Detect which cell encompasses the target text, then output its [x, y] center coordinate. 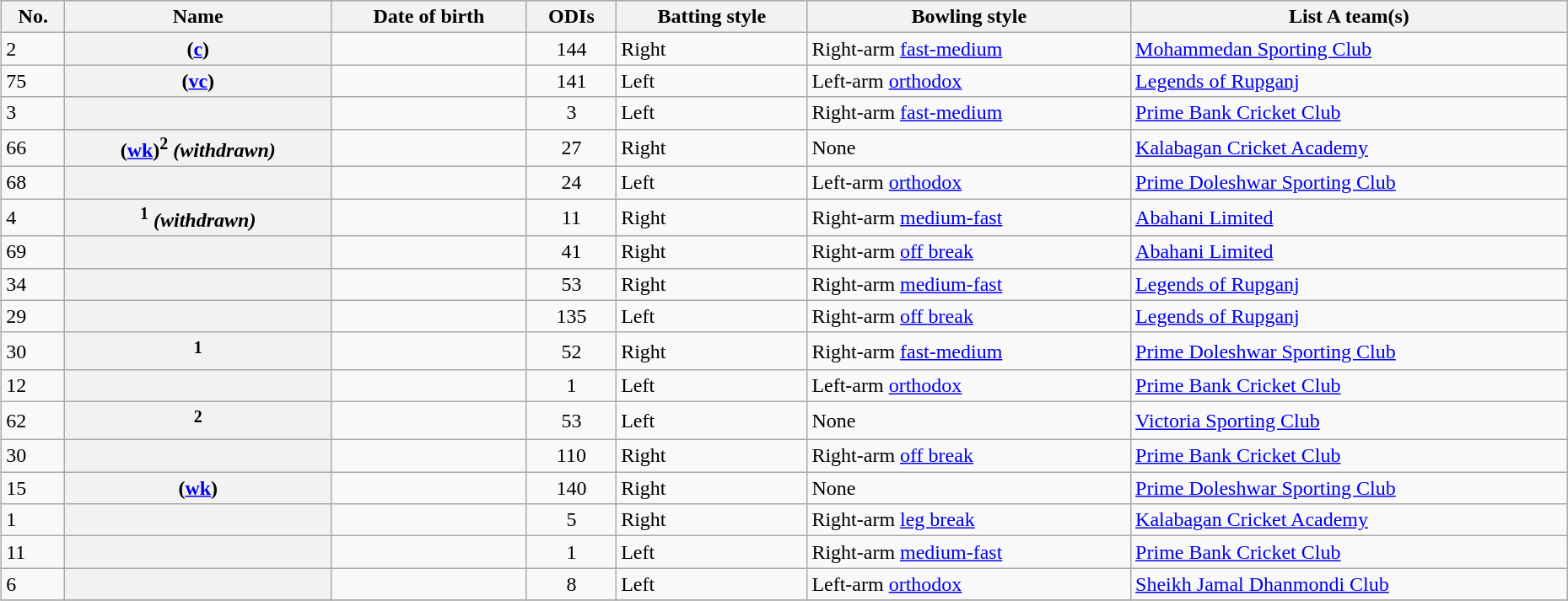
ODIs [571, 17]
1 (withdrawn) [198, 217]
12 [34, 386]
Victoria Sporting Club [1350, 421]
Batting style [712, 17]
75 [34, 81]
62 [34, 421]
No. [34, 17]
4 [34, 217]
144 [571, 49]
List A team(s) [1350, 17]
(c) [198, 49]
(wk) [198, 488]
Sheikh Jamal Dhanmondi Club [1350, 584]
140 [571, 488]
(vc) [198, 81]
Right-arm leg break [969, 520]
41 [571, 252]
68 [34, 183]
Date of birth [429, 17]
Bowling style [969, 17]
24 [571, 183]
(wk)2 (withdrawn) [198, 148]
110 [571, 456]
6 [34, 584]
66 [34, 148]
69 [34, 252]
29 [34, 316]
Name [198, 17]
Mohammedan Sporting Club [1350, 49]
34 [34, 284]
27 [571, 148]
141 [571, 81]
8 [571, 584]
52 [571, 351]
5 [571, 520]
135 [571, 316]
15 [34, 488]
